Identify which cell holds the provided text, then report its [X, Y] central coordinate. 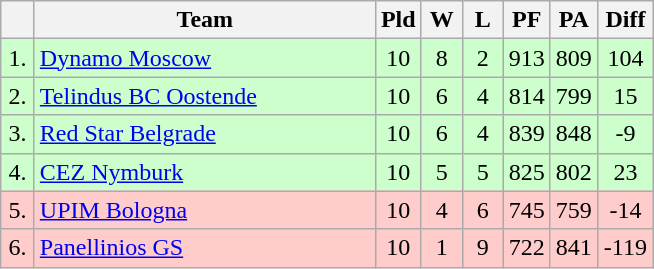
-9 [625, 134]
1. [18, 58]
809 [574, 58]
Panellinios GS [204, 248]
848 [574, 134]
Team [204, 20]
722 [526, 248]
Red Star Belgrade [204, 134]
W [442, 20]
745 [526, 210]
-14 [625, 210]
802 [574, 172]
2. [18, 96]
Dynamo Moscow [204, 58]
814 [526, 96]
5. [18, 210]
104 [625, 58]
825 [526, 172]
799 [574, 96]
1 [442, 248]
9 [482, 248]
913 [526, 58]
UPIM Bologna [204, 210]
15 [625, 96]
8 [442, 58]
-119 [625, 248]
PA [574, 20]
839 [526, 134]
23 [625, 172]
Diff [625, 20]
2 [482, 58]
6. [18, 248]
L [482, 20]
759 [574, 210]
841 [574, 248]
3. [18, 134]
Telindus BC Oostende [204, 96]
PF [526, 20]
4. [18, 172]
CEZ Nymburk [204, 172]
Pld [398, 20]
